Search for the cell housing the specified text and yield its [x, y] center coordinate. 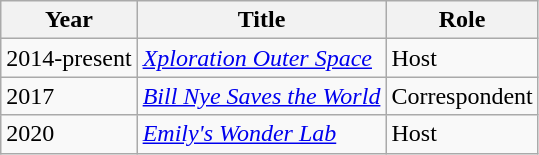
2017 [69, 96]
Bill Nye Saves the World [262, 96]
Correspondent [462, 96]
Xploration Outer Space [262, 58]
2014-present [69, 58]
Emily's Wonder Lab [262, 134]
Year [69, 20]
Title [262, 20]
2020 [69, 134]
Role [462, 20]
